Locate the cell with the specified text and output its [X, Y] center coordinate. 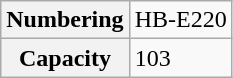
Capacity [65, 58]
Numbering [65, 20]
103 [180, 58]
HB-E220 [180, 20]
